Return the (X, Y) coordinate for the center point of the cell that contains the specified text.  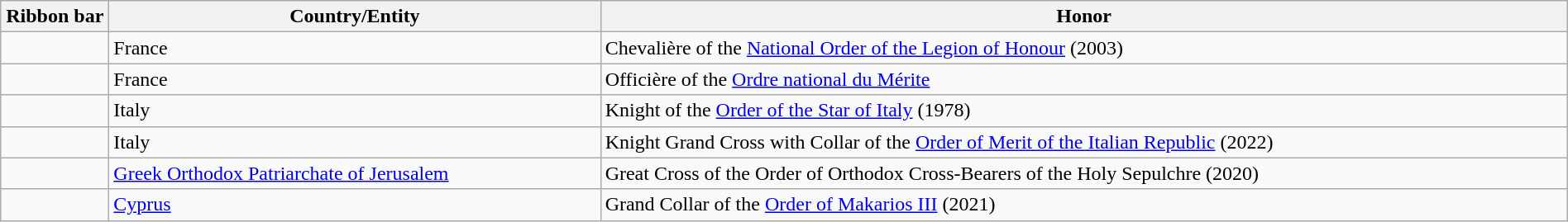
Ribbon bar (55, 17)
Knight Grand Cross with Collar of the Order of Merit of the Italian Republic (2022) (1083, 142)
Greek Orthodox Patriarchate of Jerusalem (355, 173)
Officière of the Ordre national du Mérite (1083, 79)
Country/Entity (355, 17)
Cyprus (355, 205)
Honor (1083, 17)
Chevalière of the National Order of the Legion of Honour (2003) (1083, 48)
Grand Collar of the Order of Makarios III (2021) (1083, 205)
Knight of the Order of the Star of Italy (1978) (1083, 111)
Great Cross of the Order of Orthodox Cross-Bearers of the Holy Sepulchre (2020) (1083, 173)
